Identify which cell holds the provided text, then report its [X, Y] central coordinate. 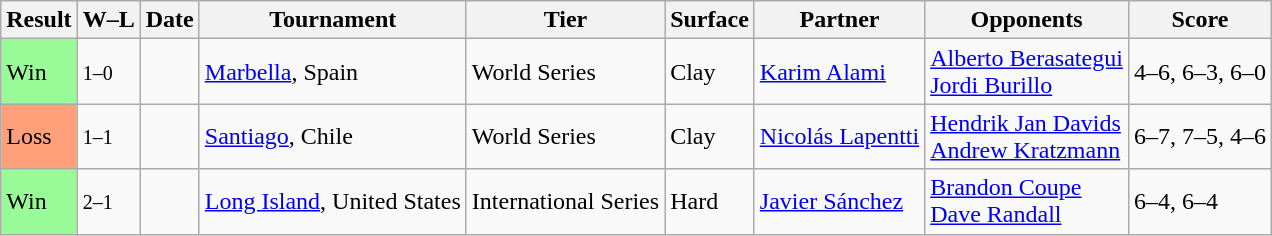
Karim Alami [839, 72]
6–7, 7–5, 4–6 [1200, 136]
Santiago, Chile [332, 136]
1–0 [108, 72]
Nicolás Lapentti [839, 136]
Surface [710, 20]
W–L [108, 20]
4–6, 6–3, 6–0 [1200, 72]
Tournament [332, 20]
International Series [565, 202]
Date [170, 20]
Marbella, Spain [332, 72]
Partner [839, 20]
Loss [39, 136]
Result [39, 20]
Tier [565, 20]
1–1 [108, 136]
Brandon Coupe Dave Randall [1027, 202]
Long Island, United States [332, 202]
2–1 [108, 202]
Score [1200, 20]
Hard [710, 202]
Opponents [1027, 20]
Hendrik Jan Davids Andrew Kratzmann [1027, 136]
Alberto Berasategui Jordi Burillo [1027, 72]
Javier Sánchez [839, 202]
6–4, 6–4 [1200, 202]
